Extract the (x, y) coordinate from the center of the cell holding the provided text.  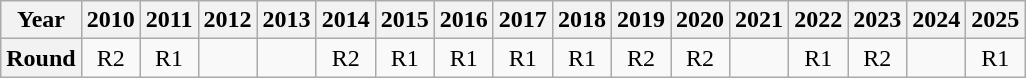
2021 (760, 20)
2013 (286, 20)
2010 (110, 20)
2018 (582, 20)
2015 (404, 20)
2025 (996, 20)
2023 (878, 20)
2016 (464, 20)
Year (41, 20)
Round (41, 58)
2020 (700, 20)
2022 (818, 20)
2024 (936, 20)
2017 (522, 20)
2019 (640, 20)
2011 (169, 20)
2012 (228, 20)
2014 (346, 20)
